Search for the cell housing the specified text and yield its [x, y] center coordinate. 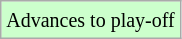
Advances to play-off [90, 20]
